Pinpoint the cell where the given text exists, returning its (x, y) midpoint coordinate. 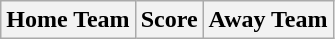
Score (169, 20)
Home Team (68, 20)
Away Team (268, 20)
